Provide the [X, Y] coordinate of the cell's center where the given text is located.  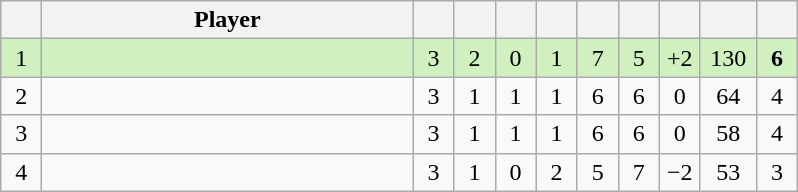
130 [728, 58]
64 [728, 96]
+2 [680, 58]
58 [728, 134]
−2 [680, 172]
Player [228, 20]
53 [728, 172]
